Identify which cell holds the provided text, then report its [x, y] central coordinate. 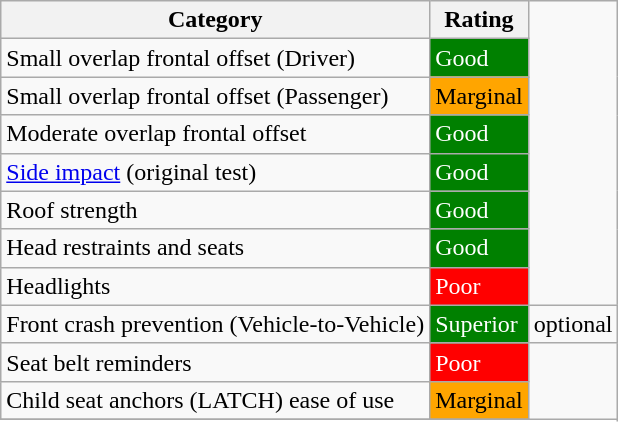
Child seat anchors (LATCH) ease of use [216, 400]
Roof strength [216, 210]
Small overlap frontal offset (Passenger) [216, 96]
Front crash prevention (Vehicle-to-Vehicle) [216, 324]
Category [216, 20]
Small overlap frontal offset (Driver) [216, 58]
Rating [480, 20]
optional [573, 324]
Seat belt reminders [216, 362]
Moderate overlap frontal offset [216, 134]
Head restraints and seats [216, 248]
Side impact (original test) [216, 172]
Superior [480, 324]
Headlights [216, 286]
